Identify which cell holds the provided text, then report its (X, Y) central coordinate. 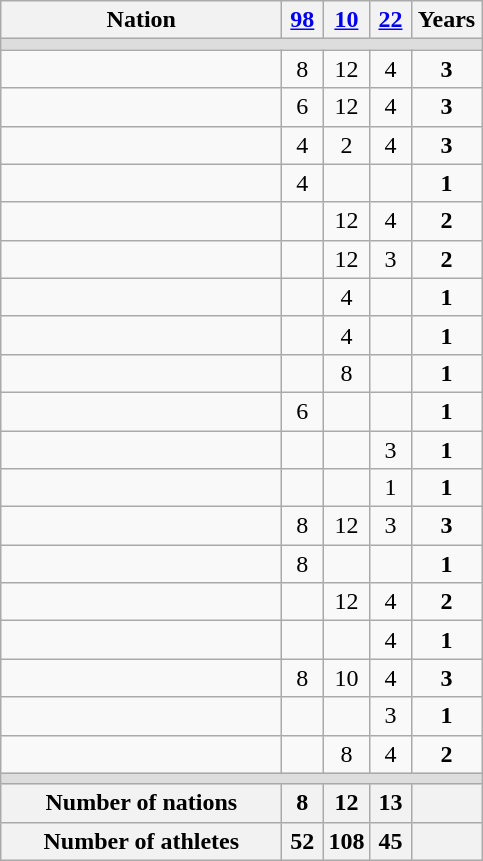
98 (302, 20)
52 (302, 841)
45 (390, 841)
13 (390, 803)
Years (446, 20)
Number of athletes (142, 841)
22 (390, 20)
Nation (142, 20)
Number of nations (142, 803)
108 (346, 841)
